Detect which cell encompasses the target text, then output its (X, Y) center coordinate. 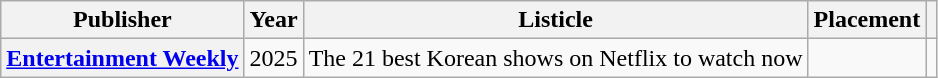
Placement (867, 20)
Listicle (556, 20)
Year (274, 20)
Entertainment Weekly (122, 58)
Publisher (122, 20)
The 21 best Korean shows on Netflix to watch now (556, 58)
2025 (274, 58)
